For the text-containing cell, return its midpoint in [x, y] coordinate format. 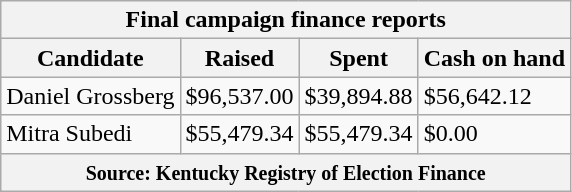
Final campaign finance reports [286, 20]
$39,894.88 [358, 96]
$0.00 [494, 134]
Spent [358, 58]
Daniel Grossberg [90, 96]
Mitra Subedi [90, 134]
Raised [240, 58]
$56,642.12 [494, 96]
Cash on hand [494, 58]
$96,537.00 [240, 96]
Source: Kentucky Registry of Election Finance [286, 172]
Candidate [90, 58]
